Capture the cell that displays the provided text and extract its (x, y) central coordinate. 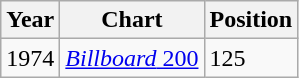
Chart (132, 20)
Year (30, 20)
Position (251, 20)
1974 (30, 58)
125 (251, 58)
Billboard 200 (132, 58)
